Output the (x, y) coordinate of the center of the cell containing the given text.  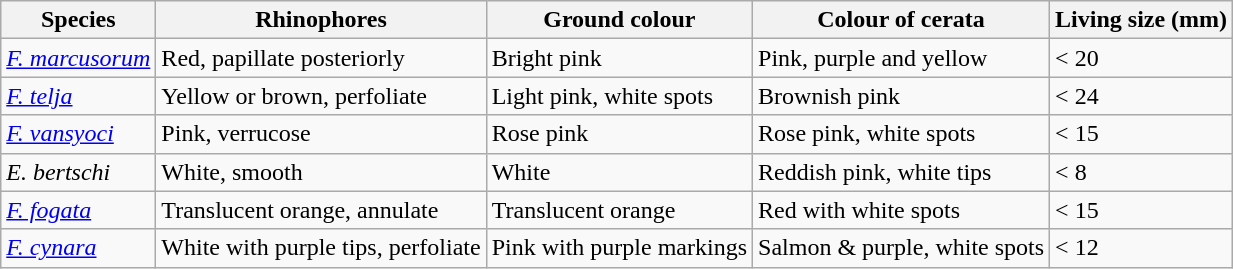
Red, papillate posteriorly (321, 58)
Species (78, 20)
E. bertschi (78, 172)
White, smooth (321, 172)
Rhinophores (321, 20)
Reddish pink, white tips (902, 172)
F. cynara (78, 248)
Rose pink, white spots (902, 134)
Translucent orange, annulate (321, 210)
Salmon & purple, white spots (902, 248)
White with purple tips, perfoliate (321, 248)
Light pink, white spots (619, 96)
Colour of cerata (902, 20)
Brownish pink (902, 96)
< 20 (1142, 58)
< 12 (1142, 248)
Bright pink (619, 58)
Pink, purple and yellow (902, 58)
Rose pink (619, 134)
Red with white spots (902, 210)
F. vansyoci (78, 134)
F. marcusorum (78, 58)
Translucent orange (619, 210)
< 24 (1142, 96)
Living size (mm) (1142, 20)
Pink, verrucose (321, 134)
Pink with purple markings (619, 248)
White (619, 172)
< 8 (1142, 172)
F. telja (78, 96)
Ground colour (619, 20)
F. fogata (78, 210)
Yellow or brown, perfoliate (321, 96)
